Find where the given text appears and provide that cell's center as [x, y] coordinate. 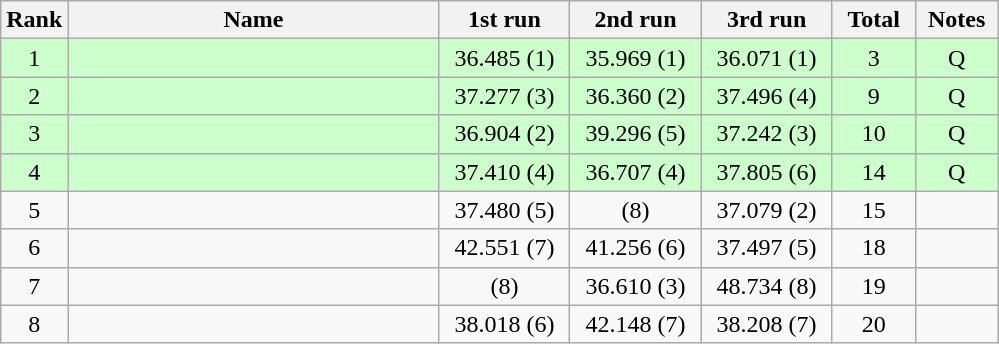
Rank [34, 20]
Name [254, 20]
37.242 (3) [766, 134]
38.208 (7) [766, 324]
3rd run [766, 20]
19 [874, 286]
39.296 (5) [636, 134]
41.256 (6) [636, 248]
2nd run [636, 20]
1st run [504, 20]
9 [874, 96]
15 [874, 210]
36.904 (2) [504, 134]
37.410 (4) [504, 172]
18 [874, 248]
5 [34, 210]
Total [874, 20]
2 [34, 96]
37.480 (5) [504, 210]
1 [34, 58]
37.277 (3) [504, 96]
6 [34, 248]
14 [874, 172]
42.551 (7) [504, 248]
37.496 (4) [766, 96]
20 [874, 324]
36.071 (1) [766, 58]
36.707 (4) [636, 172]
37.805 (6) [766, 172]
36.610 (3) [636, 286]
37.079 (2) [766, 210]
42.148 (7) [636, 324]
Notes [956, 20]
8 [34, 324]
35.969 (1) [636, 58]
4 [34, 172]
36.360 (2) [636, 96]
48.734 (8) [766, 286]
37.497 (5) [766, 248]
7 [34, 286]
38.018 (6) [504, 324]
36.485 (1) [504, 58]
10 [874, 134]
